Search for the cell housing the specified text and yield its [x, y] center coordinate. 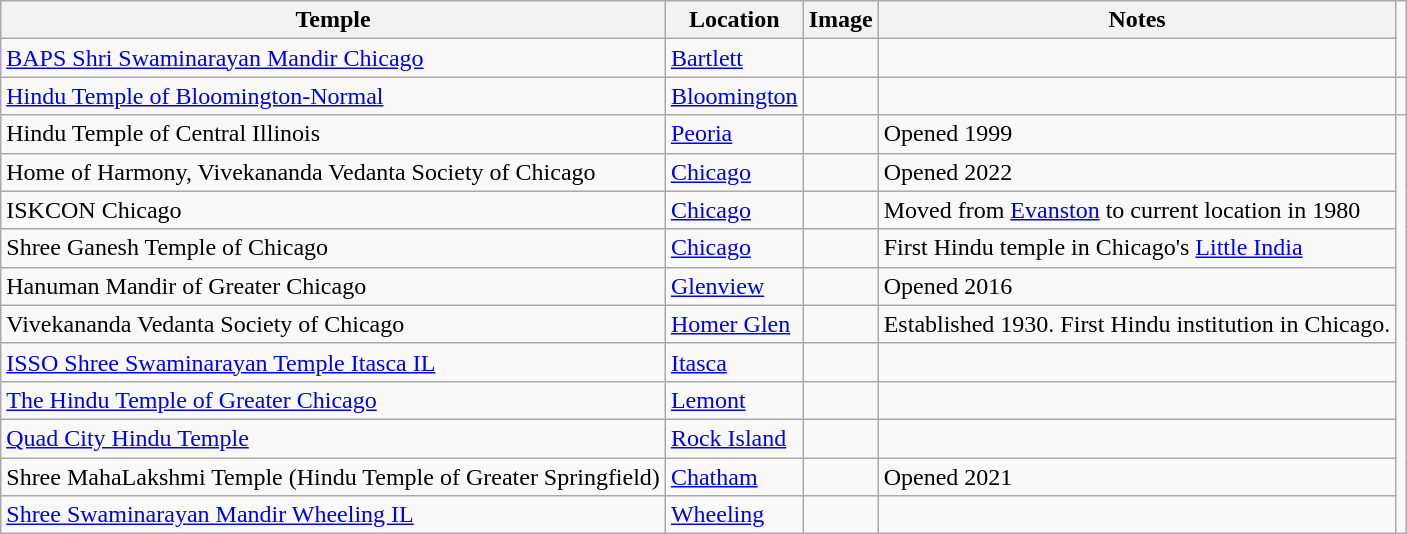
Glenview [734, 286]
Lemont [734, 400]
First Hindu temple in Chicago's Little India [1137, 248]
Bartlett [734, 58]
Image [840, 20]
Opened 2022 [1137, 172]
Rock Island [734, 438]
BAPS Shri Swaminarayan Mandir Chicago [334, 58]
Temple [334, 20]
Bloomington [734, 96]
Chatham [734, 477]
Homer Glen [734, 324]
Opened 2021 [1137, 477]
Established 1930. First Hindu institution in Chicago. [1137, 324]
Vivekananda Vedanta Society of Chicago [334, 324]
Hindu Temple of Bloomington-Normal [334, 96]
Shree MahaLakshmi Temple (Hindu Temple of Greater Springfield) [334, 477]
Location [734, 20]
Shree Swaminarayan Mandir Wheeling IL [334, 515]
Opened 2016 [1137, 286]
Hanuman Mandir of Greater Chicago [334, 286]
Hindu Temple of Central Illinois [334, 134]
The Hindu Temple of Greater Chicago [334, 400]
ISKCON Chicago [334, 210]
Itasca [734, 362]
Moved from Evanston to current location in 1980 [1137, 210]
Opened 1999 [1137, 134]
Quad City Hindu Temple [334, 438]
Wheeling [734, 515]
Peoria [734, 134]
Shree Ganesh Temple of Chicago [334, 248]
Home of Harmony, Vivekananda Vedanta Society of Chicago [334, 172]
Notes [1137, 20]
ISSO Shree Swaminarayan Temple Itasca IL [334, 362]
